Return the [x, y] coordinate for the center point of the cell that contains the specified text.  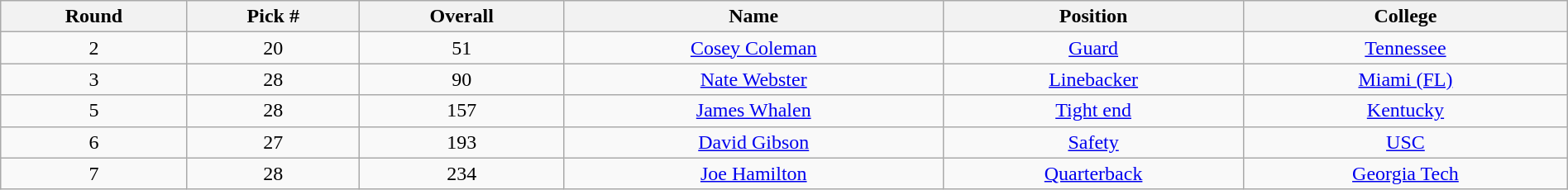
Tennessee [1406, 48]
27 [273, 142]
193 [461, 142]
Joe Hamilton [754, 173]
Position [1093, 17]
51 [461, 48]
7 [94, 173]
Linebacker [1093, 79]
Georgia Tech [1406, 173]
Nate Webster [754, 79]
234 [461, 173]
James Whalen [754, 111]
Name [754, 17]
Round [94, 17]
Safety [1093, 142]
157 [461, 111]
David Gibson [754, 142]
College [1406, 17]
Tight end [1093, 111]
Overall [461, 17]
20 [273, 48]
Pick # [273, 17]
USC [1406, 142]
Guard [1093, 48]
Quarterback [1093, 173]
6 [94, 142]
90 [461, 79]
Kentucky [1406, 111]
Cosey Coleman [754, 48]
5 [94, 111]
3 [94, 79]
Miami (FL) [1406, 79]
2 [94, 48]
